Return (X, Y) of the center of cell containing provided text 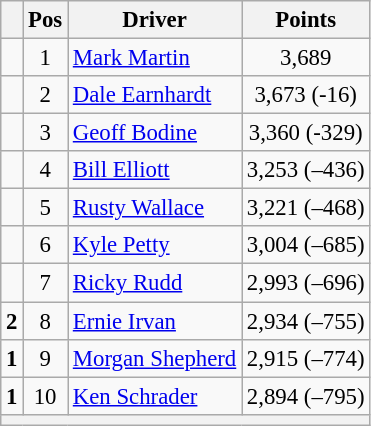
2,894 (–795) (306, 396)
7 (46, 283)
5 (46, 208)
Mark Martin (155, 58)
Morgan Shepherd (155, 358)
Bill Elliott (155, 170)
Ken Schrader (155, 396)
4 (46, 170)
8 (46, 321)
2,915 (–774) (306, 358)
6 (46, 245)
Geoff Bodine (155, 133)
Ricky Rudd (155, 283)
3,360 (-329) (306, 133)
Points (306, 20)
10 (46, 396)
Pos (46, 20)
Driver (155, 20)
3,221 (–468) (306, 208)
3,673 (-16) (306, 95)
3,004 (–685) (306, 245)
Kyle Petty (155, 245)
9 (46, 358)
3 (46, 133)
3,689 (306, 58)
Rusty Wallace (155, 208)
Ernie Irvan (155, 321)
Dale Earnhardt (155, 95)
2,934 (–755) (306, 321)
2,993 (–696) (306, 283)
3,253 (–436) (306, 170)
